Scan for the cell matching the given text and deliver its [x, y] coordinate at center. 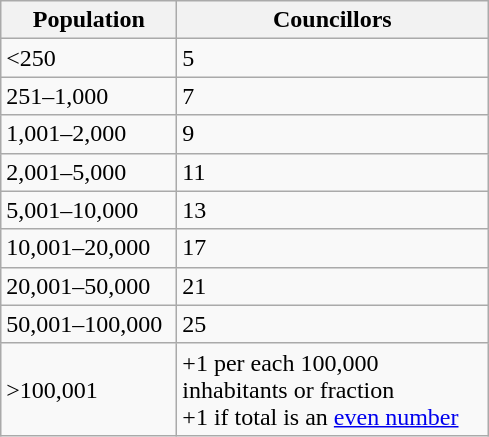
11 [332, 172]
21 [332, 286]
5 [332, 58]
13 [332, 210]
2,001–5,000 [89, 172]
25 [332, 324]
>100,001 [89, 389]
Population [89, 20]
9 [332, 134]
+1 per each 100,000 inhabitants or fraction+1 if total is an even number [332, 389]
<250 [89, 58]
5,001–10,000 [89, 210]
20,001–50,000 [89, 286]
50,001–100,000 [89, 324]
251–1,000 [89, 96]
1,001–2,000 [89, 134]
7 [332, 96]
17 [332, 248]
10,001–20,000 [89, 248]
Councillors [332, 20]
